Identify which cell holds the provided text, then report its [x, y] central coordinate. 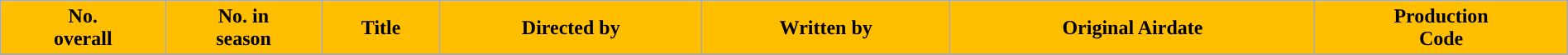
Original Airdate [1133, 28]
Title [380, 28]
No. inseason [243, 28]
Directed by [571, 28]
No.overall [83, 28]
Written by [826, 28]
ProductionCode [1441, 28]
